Extract the (X, Y) coordinate from the center of the cell holding the provided text.  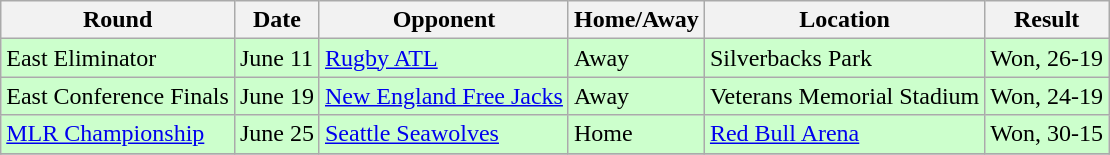
East Eliminator (118, 58)
Rugby ATL (444, 58)
Silverbacks Park (844, 58)
Seattle Seawolves (444, 134)
Red Bull Arena (844, 134)
Home (636, 134)
East Conference Finals (118, 96)
Round (118, 20)
Veterans Memorial Stadium (844, 96)
New England Free Jacks (444, 96)
Opponent (444, 20)
Home/Away (636, 20)
Won, 30-15 (1047, 134)
Won, 24-19 (1047, 96)
Date (276, 20)
MLR Championship (118, 134)
June 19 (276, 96)
Result (1047, 20)
June 11 (276, 58)
Won, 26-19 (1047, 58)
June 25 (276, 134)
Location (844, 20)
